Determine the (X, Y) coordinate at the center of the cell enclosing the given text.  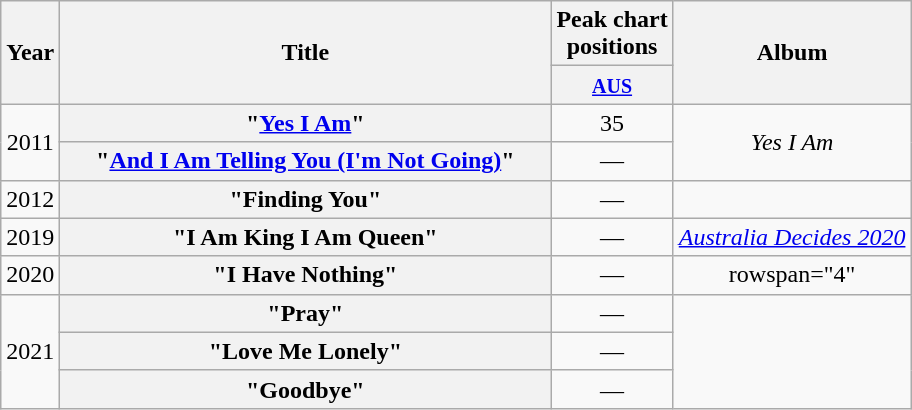
"Goodbye" (306, 389)
Australia Decides 2020 (792, 237)
"Finding You" (306, 199)
Title (306, 52)
rowspan="4" (792, 275)
"I Have Nothing" (306, 275)
2012 (30, 199)
2011 (30, 142)
2019 (30, 237)
"Yes I Am" (306, 123)
"Love Me Lonely" (306, 351)
2020 (30, 275)
"I Am King I Am Queen" (306, 237)
2021 (30, 351)
Album (792, 52)
"Pray" (306, 313)
35 (612, 123)
Year (30, 52)
Peak chartpositions (612, 34)
"And I Am Telling You (I'm Not Going)" (306, 161)
Yes I Am (792, 142)
AUS (612, 85)
